Return the (x, y) coordinate for the center point of the cell that contains the specified text.  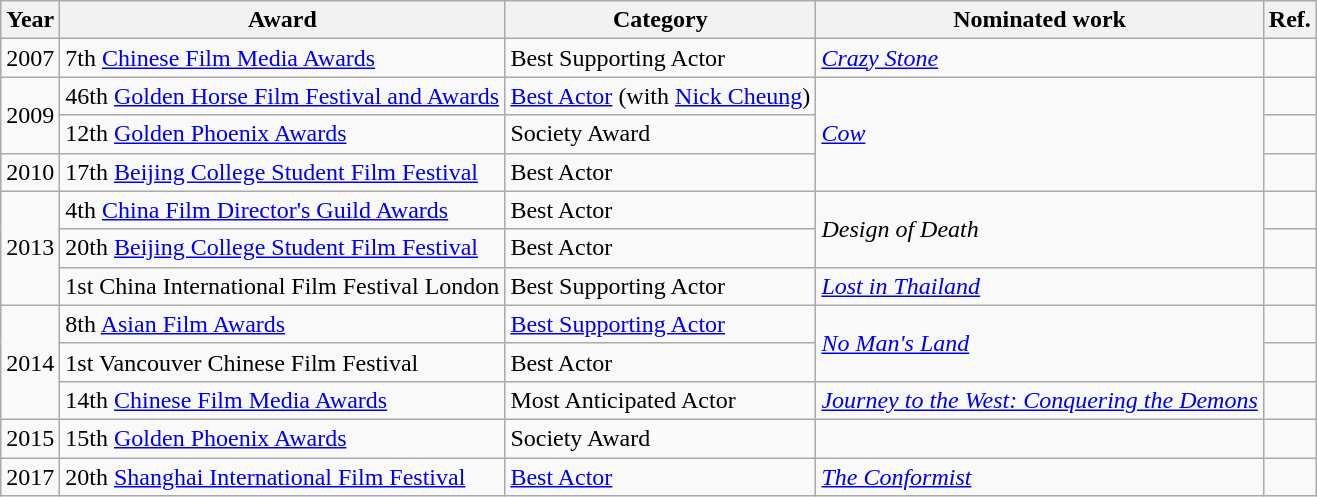
4th China Film Director's Guild Awards (282, 210)
15th Golden Phoenix Awards (282, 438)
8th Asian Film Awards (282, 324)
Crazy Stone (1040, 58)
14th Chinese Film Media Awards (282, 400)
1st Vancouver Chinese Film Festival (282, 362)
The Conformist (1040, 477)
2015 (30, 438)
Award (282, 20)
46th Golden Horse Film Festival and Awards (282, 96)
Journey to the West: Conquering the Demons (1040, 400)
7th Chinese Film Media Awards (282, 58)
Design of Death (1040, 229)
2014 (30, 362)
Most Anticipated Actor (660, 400)
12th Golden Phoenix Awards (282, 134)
2009 (30, 115)
Year (30, 20)
Lost in Thailand (1040, 286)
Nominated work (1040, 20)
17th Beijing College Student Film Festival (282, 172)
Cow (1040, 134)
Category (660, 20)
20th Shanghai International Film Festival (282, 477)
2017 (30, 477)
20th Beijing College Student Film Festival (282, 248)
Best Actor (with Nick Cheung) (660, 96)
Ref. (1290, 20)
2010 (30, 172)
2007 (30, 58)
2013 (30, 248)
No Man's Land (1040, 343)
1st China International Film Festival London (282, 286)
